For the text-containing cell, return its midpoint in (X, Y) coordinate format. 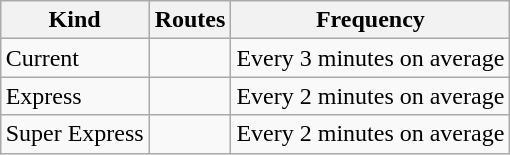
Current (74, 58)
Kind (74, 20)
Routes (190, 20)
Super Express (74, 134)
Every 3 minutes on average (370, 58)
Frequency (370, 20)
Express (74, 96)
